Scan for the cell matching the given text and deliver its [x, y] coordinate at center. 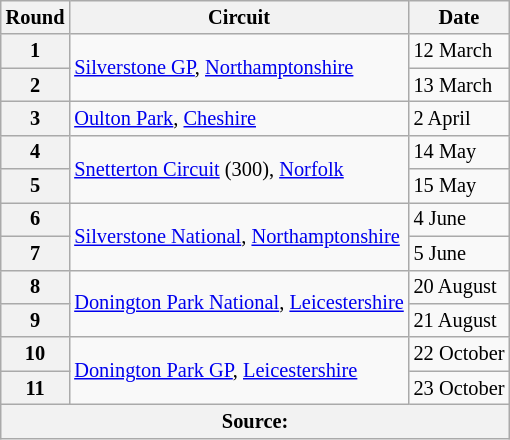
8 [36, 287]
15 May [460, 186]
12 March [460, 51]
Silverstone GP, Northamptonshire [238, 68]
Oulton Park, Cheshire [238, 118]
14 May [460, 152]
Donington Park GP, Leicestershire [238, 370]
Silverstone National, Northamptonshire [238, 236]
5 [36, 186]
7 [36, 253]
22 October [460, 354]
5 June [460, 253]
2 [36, 85]
1 [36, 51]
Source: [256, 421]
9 [36, 320]
4 June [460, 219]
Date [460, 17]
21 August [460, 320]
Donington Park National, Leicestershire [238, 304]
23 October [460, 388]
10 [36, 354]
Round [36, 17]
13 March [460, 85]
Snetterton Circuit (300), Norfolk [238, 168]
2 April [460, 118]
6 [36, 219]
4 [36, 152]
11 [36, 388]
3 [36, 118]
20 August [460, 287]
Circuit [238, 17]
